Determine the (X, Y) coordinate at the center of the cell enclosing the given text.  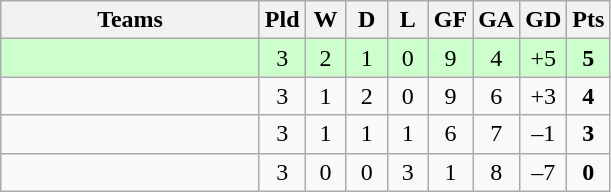
L (408, 20)
–7 (544, 172)
+5 (544, 58)
W (326, 20)
GA (496, 20)
D (366, 20)
8 (496, 172)
–1 (544, 134)
+3 (544, 96)
Pld (282, 20)
7 (496, 134)
Pts (588, 20)
GF (450, 20)
Teams (130, 20)
GD (544, 20)
5 (588, 58)
